Return the [X, Y] coordinate for the center point of the cell that contains the specified text.  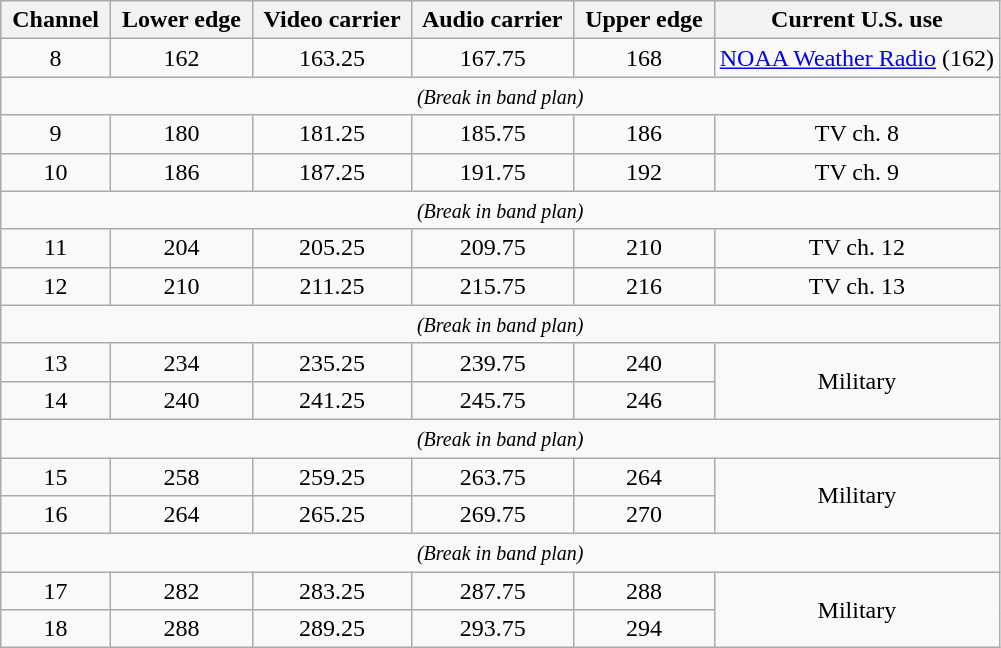
9 [56, 134]
241.25 [332, 400]
12 [56, 286]
282 [182, 591]
Channel [56, 20]
168 [644, 58]
TV ch. 12 [856, 248]
293.75 [493, 629]
289.25 [332, 629]
17 [56, 591]
16 [56, 515]
10 [56, 172]
283.25 [332, 591]
192 [644, 172]
211.25 [332, 286]
Video carrier [332, 20]
204 [182, 248]
14 [56, 400]
11 [56, 248]
265.25 [332, 515]
216 [644, 286]
235.25 [332, 362]
287.75 [493, 591]
8 [56, 58]
185.75 [493, 134]
239.75 [493, 362]
205.25 [332, 248]
180 [182, 134]
294 [644, 629]
246 [644, 400]
Current U.S. use [856, 20]
167.75 [493, 58]
163.25 [332, 58]
187.25 [332, 172]
234 [182, 362]
191.75 [493, 172]
181.25 [332, 134]
259.25 [332, 477]
15 [56, 477]
258 [182, 477]
Lower edge [182, 20]
245.75 [493, 400]
TV ch. 9 [856, 172]
263.75 [493, 477]
209.75 [493, 248]
162 [182, 58]
13 [56, 362]
18 [56, 629]
Upper edge [644, 20]
269.75 [493, 515]
NOAA Weather Radio (162) [856, 58]
215.75 [493, 286]
TV ch. 8 [856, 134]
TV ch. 13 [856, 286]
Audio carrier [493, 20]
270 [644, 515]
